Determine the [X, Y] coordinate at the center of the cell enclosing the given text.  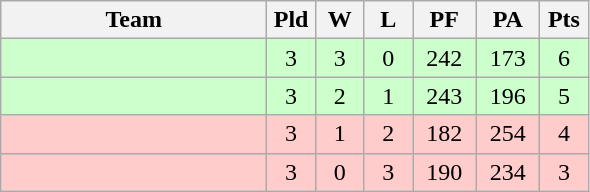
234 [508, 172]
Pts [564, 20]
196 [508, 96]
Team [134, 20]
243 [444, 96]
4 [564, 134]
Pld [292, 20]
173 [508, 58]
L [388, 20]
254 [508, 134]
PF [444, 20]
242 [444, 58]
182 [444, 134]
PA [508, 20]
6 [564, 58]
5 [564, 96]
W [340, 20]
190 [444, 172]
